Provide the [x, y] coordinate of the cell's center where the given text is located.  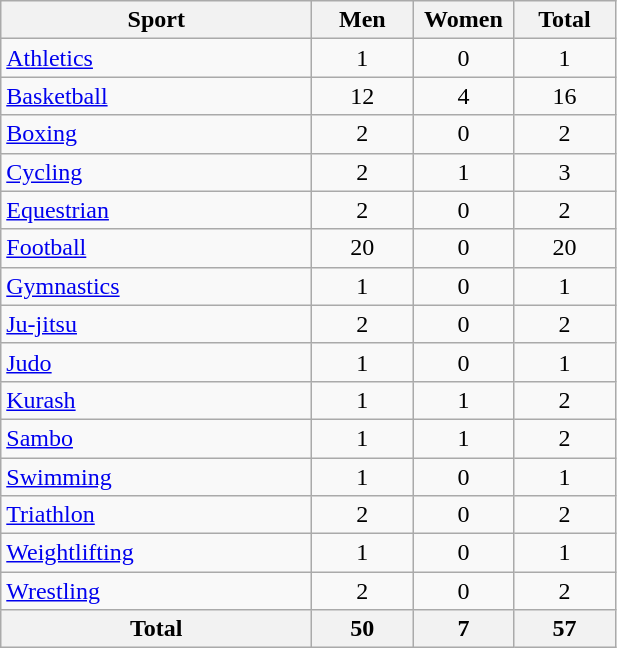
Judo [156, 362]
Basketball [156, 96]
4 [464, 96]
Triathlon [156, 515]
16 [564, 96]
3 [564, 172]
Sport [156, 20]
Weightlifting [156, 553]
57 [564, 629]
Gymnastics [156, 286]
Swimming [156, 477]
Boxing [156, 134]
Wrestling [156, 591]
Cycling [156, 172]
Sambo [156, 438]
Football [156, 248]
Ju-jitsu [156, 324]
Kurash [156, 400]
12 [362, 96]
7 [464, 629]
Men [362, 20]
50 [362, 629]
Athletics [156, 58]
Equestrian [156, 210]
Women [464, 20]
